Return (X, Y) of the center of cell containing provided text 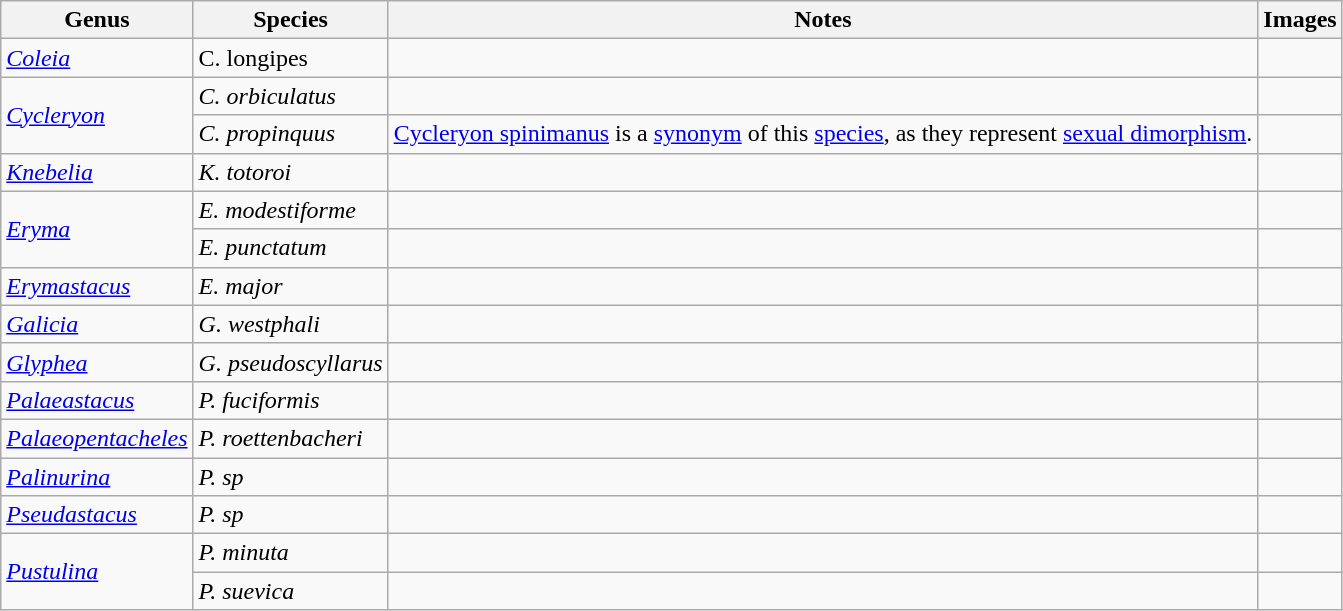
E. punctatum (290, 248)
P. roettenbacheri (290, 438)
Cycleryon spinimanus is a synonym of this species, as they represent sexual dimorphism. (823, 134)
Pustulina (97, 572)
P. fuciformis (290, 400)
Eryma (97, 229)
Cycleryon (97, 115)
Erymastacus (97, 286)
Notes (823, 20)
Images (1300, 20)
C. longipes (290, 58)
Glyphea (97, 362)
K. totoroi (290, 172)
E. modestiforme (290, 210)
Palaeastacus (97, 400)
Palinurina (97, 477)
P. suevica (290, 591)
P. minuta (290, 553)
Galicia (97, 324)
G. pseudoscyllarus (290, 362)
Coleia (97, 58)
G. westphali (290, 324)
Genus (97, 20)
Palaeopentacheles (97, 438)
Species (290, 20)
Pseudastacus (97, 515)
C. propinquus (290, 134)
Knebelia (97, 172)
E. major (290, 286)
C. orbiculatus (290, 96)
